Return [x, y] of the center of cell containing provided text 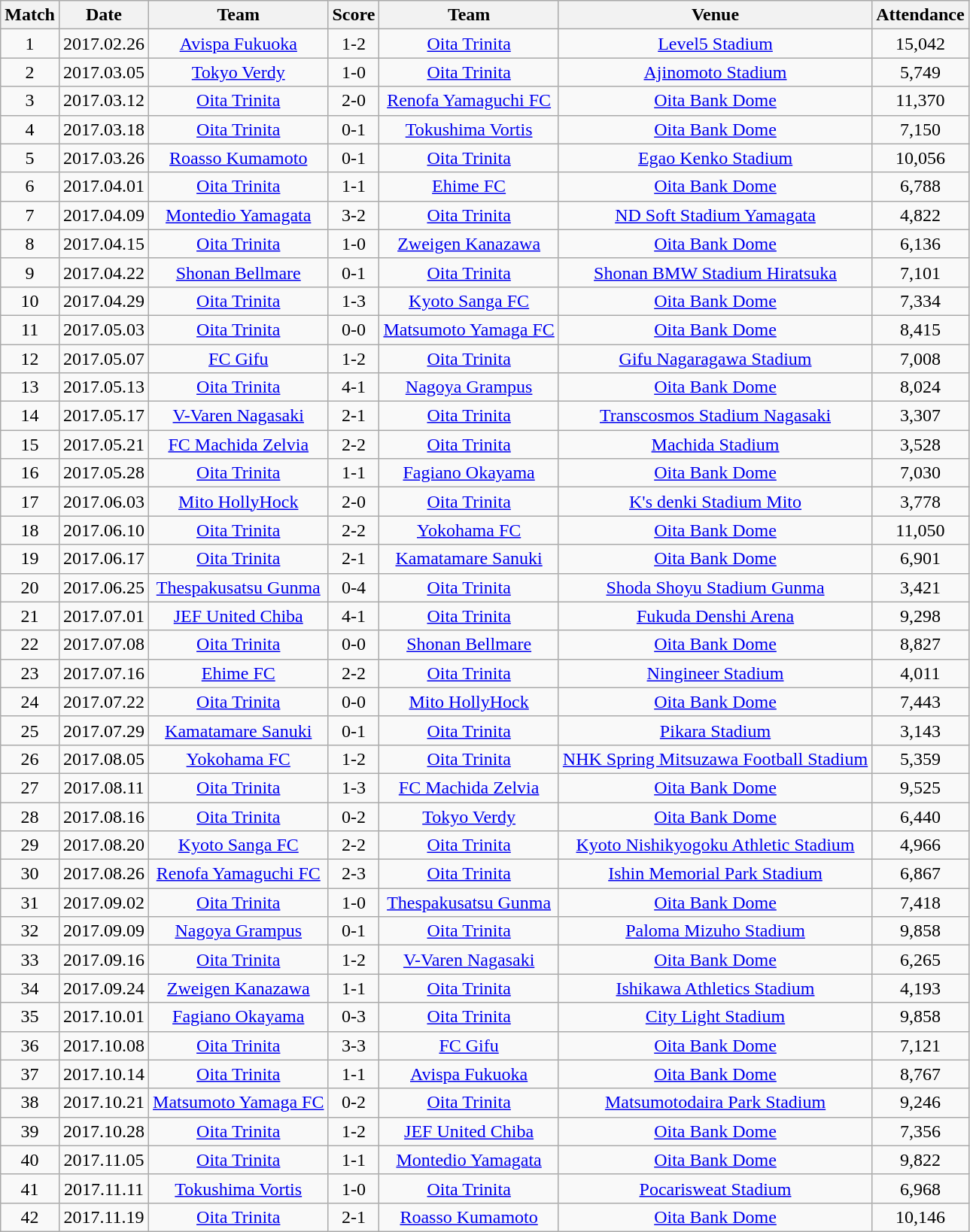
2017.04.22 [104, 272]
2017.09.02 [104, 903]
Fukuda Denshi Arena [715, 616]
2017.07.16 [104, 673]
27 [30, 787]
12 [30, 359]
2017.03.18 [104, 129]
Ishin Memorial Park Stadium [715, 874]
2017.11.05 [104, 1160]
2017.07.22 [104, 702]
6 [30, 187]
26 [30, 759]
6,968 [920, 1188]
2017.04.29 [104, 301]
2017.08.20 [104, 845]
Score [354, 15]
Attendance [920, 15]
9,822 [920, 1160]
22 [30, 645]
Kyoto Nishikyogoku Athletic Stadium [715, 845]
16 [30, 473]
Ajinomoto Stadium [715, 72]
0-3 [354, 1017]
Pikara Stadium [715, 730]
2017.10.01 [104, 1017]
3,528 [920, 445]
1 [30, 44]
2017.07.08 [104, 645]
9 [30, 272]
Matsumotodaira Park Stadium [715, 1103]
3,143 [920, 730]
10,146 [920, 1217]
7,443 [920, 702]
2017.10.08 [104, 1045]
8,415 [920, 329]
Transcosmos Stadium Nagasaki [715, 416]
4,822 [920, 215]
25 [30, 730]
2017.10.21 [104, 1103]
City Light Stadium [715, 1017]
5,359 [920, 759]
7,101 [920, 272]
2017.11.19 [104, 1217]
Pocarisweat Stadium [715, 1188]
8 [30, 244]
15 [30, 445]
7,008 [920, 359]
10,056 [920, 158]
2017.06.03 [104, 502]
4,966 [920, 845]
6,136 [920, 244]
24 [30, 702]
6,440 [920, 816]
Level5 Stadium [715, 44]
2017.09.16 [104, 960]
33 [30, 960]
2017.07.01 [104, 616]
39 [30, 1131]
2017.03.12 [104, 101]
4,011 [920, 673]
3-3 [354, 1045]
6,867 [920, 874]
2017.04.09 [104, 215]
37 [30, 1074]
2017.06.25 [104, 587]
0-4 [354, 587]
3,307 [920, 416]
36 [30, 1045]
2-3 [354, 874]
8,827 [920, 645]
17 [30, 502]
23 [30, 673]
2017.07.29 [104, 730]
7,356 [920, 1131]
28 [30, 816]
6,265 [920, 960]
2017.11.11 [104, 1188]
10 [30, 301]
34 [30, 988]
13 [30, 387]
7,150 [920, 129]
ND Soft Stadium Yamagata [715, 215]
7,030 [920, 473]
40 [30, 1160]
Shonan BMW Stadium Hiratsuka [715, 272]
2017.08.16 [104, 816]
2017.06.17 [104, 559]
2017.05.17 [104, 416]
6,788 [920, 187]
7 [30, 215]
29 [30, 845]
35 [30, 1017]
6,901 [920, 559]
2017.09.09 [104, 931]
8,767 [920, 1074]
42 [30, 1217]
15,042 [920, 44]
2017.04.01 [104, 187]
2017.10.14 [104, 1074]
31 [30, 903]
41 [30, 1188]
9,298 [920, 616]
9,525 [920, 787]
20 [30, 587]
18 [30, 530]
8,024 [920, 387]
Ishikawa Athletics Stadium [715, 988]
2017.05.13 [104, 387]
21 [30, 616]
Match [30, 15]
3 [30, 101]
38 [30, 1103]
2017.05.03 [104, 329]
14 [30, 416]
Egao Kenko Stadium [715, 158]
2017.10.28 [104, 1131]
2017.05.07 [104, 359]
Paloma Mizuho Stadium [715, 931]
2 [30, 72]
5 [30, 158]
2017.05.21 [104, 445]
7,121 [920, 1045]
7,334 [920, 301]
Date [104, 15]
2017.04.15 [104, 244]
2017.08.11 [104, 787]
2017.06.10 [104, 530]
11 [30, 329]
19 [30, 559]
32 [30, 931]
2017.03.05 [104, 72]
11,370 [920, 101]
9,246 [920, 1103]
4,193 [920, 988]
11,050 [920, 530]
Venue [715, 15]
4 [30, 129]
3,778 [920, 502]
Machida Stadium [715, 445]
NHK Spring Mitsuzawa Football Stadium [715, 759]
5,749 [920, 72]
Gifu Nagaragawa Stadium [715, 359]
3-2 [354, 215]
Ningineer Stadium [715, 673]
30 [30, 874]
3,421 [920, 587]
2017.09.24 [104, 988]
K's denki Stadium Mito [715, 502]
2017.02.26 [104, 44]
2017.08.05 [104, 759]
2017.08.26 [104, 874]
Shoda Shoyu Stadium Gunma [715, 587]
2017.03.26 [104, 158]
7,418 [920, 903]
2017.05.28 [104, 473]
